Pinpoint the cell where the given text exists, returning its (X, Y) midpoint coordinate. 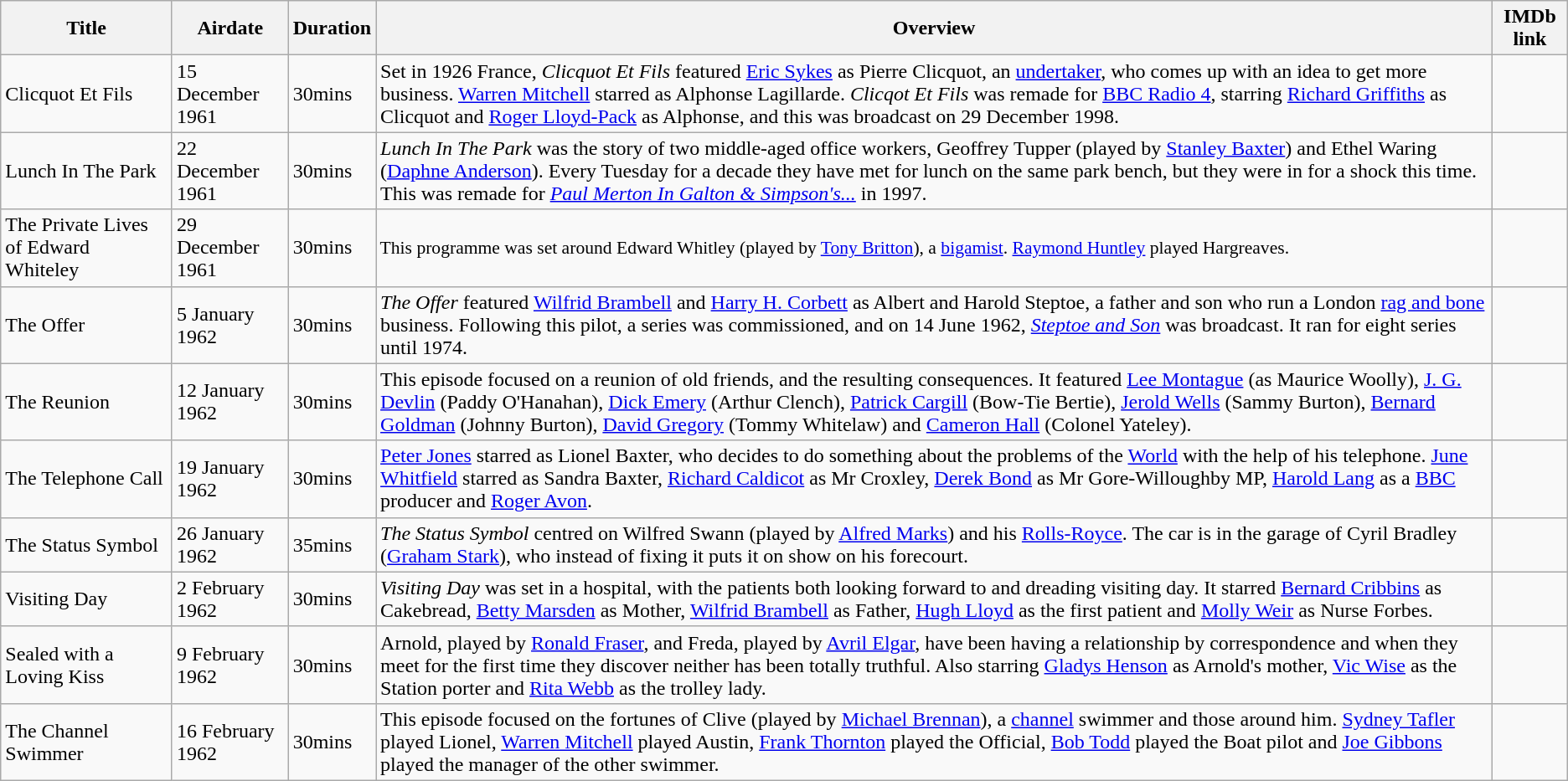
22 December 1961 (230, 171)
9 February 1962 (230, 665)
Visiting Day (87, 599)
Airdate (230, 28)
The Status Symbol (87, 544)
Title (87, 28)
Sealed with a Loving Kiss (87, 665)
5 January 1962 (230, 325)
12 January 1962 (230, 402)
The Channel Swimmer (87, 742)
29 December 1961 (230, 248)
Clicquot Et Fils (87, 94)
The Telephone Call (87, 479)
IMDb link (1530, 28)
26 January 1962 (230, 544)
19 January 1962 (230, 479)
Duration (332, 28)
16 February 1962 (230, 742)
The Reunion (87, 402)
35mins (332, 544)
The Private Lives of Edward Whiteley (87, 248)
The Offer (87, 325)
2 February 1962 (230, 599)
Overview (935, 28)
Lunch In The Park (87, 171)
This programme was set around Edward Whitley (played by Tony Britton), a bigamist. Raymond Huntley played Hargreaves. (935, 248)
15 December 1961 (230, 94)
